Find where the given text appears and provide that cell's center as [x, y] coordinate. 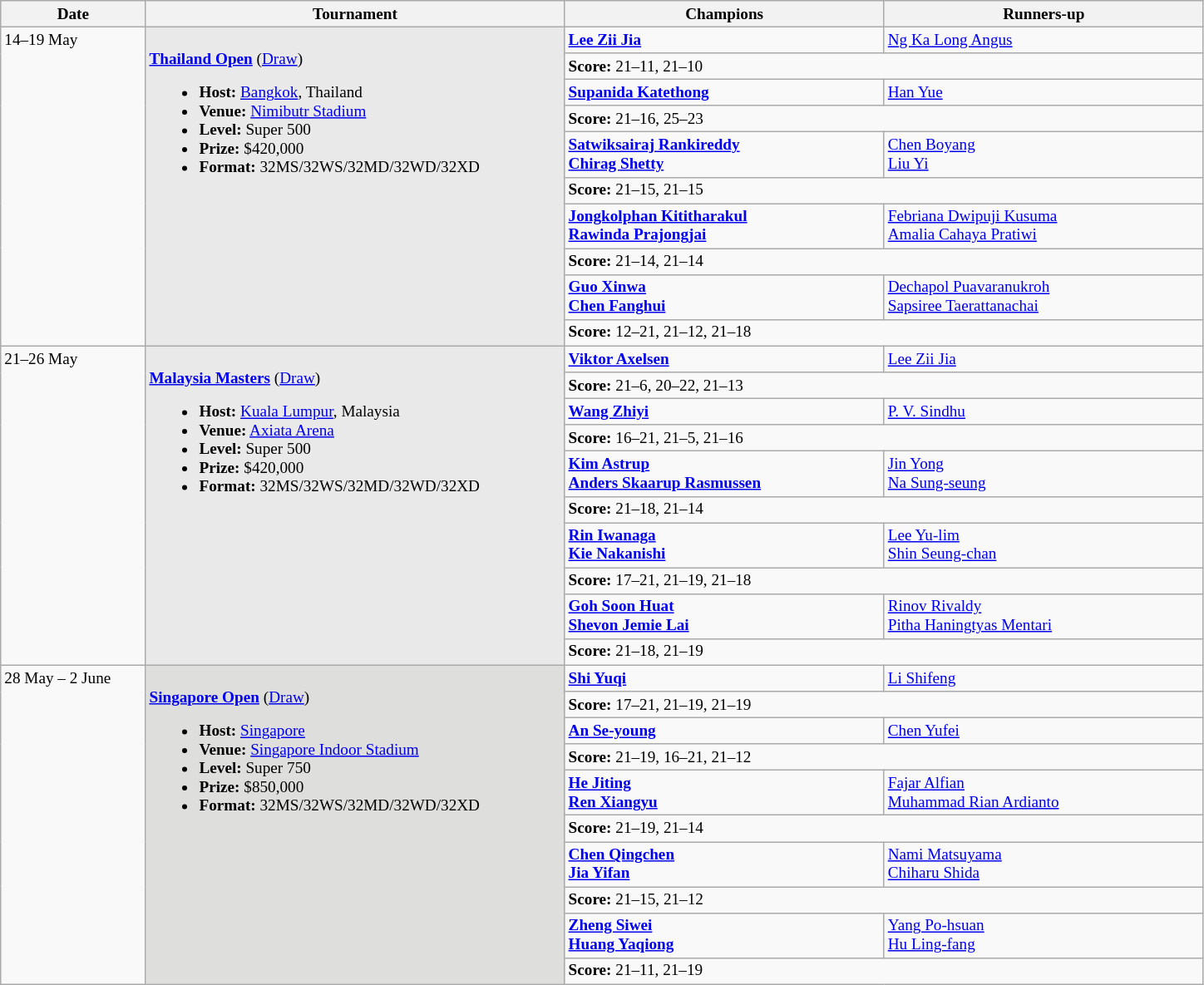
Lee Yu-lim Shin Seung-chan [1044, 544]
Guo Xinwa Chen Fanghui [724, 297]
Score: 21–15, 21–12 [884, 899]
Thailand Open (Draw)Host: Bangkok, ThailandVenue: Nimibutr StadiumLevel: Super 500Prize: $420,000Format: 32MS/32WS/32MD/32WD/32XD [355, 186]
Score: 21–18, 21–14 [884, 510]
Score: 21–11, 21–10 [884, 66]
Chen Yufei [1044, 731]
He Jiting Ren Xiangyu [724, 793]
Rin Iwanaga Kie Nakanishi [724, 544]
Score: 17–21, 21–19, 21–18 [884, 581]
Date [73, 14]
Shi Yuqi [724, 678]
28 May – 2 June [73, 825]
Han Yue [1044, 92]
Score: 21–11, 21–19 [884, 971]
Li Shifeng [1044, 678]
P. V. Sindhu [1044, 411]
Yang Po-hsuan Hu Ling-fang [1044, 935]
Kim Astrup Anders Skaarup Rasmussen [724, 474]
Champions [724, 14]
Rinov Rivaldy Pitha Haningtyas Mentari [1044, 616]
Chen Qingchen Jia Yifan [724, 864]
Score: 21–18, 21–19 [884, 652]
Singapore Open (Draw)Host: SingaporeVenue: Singapore Indoor StadiumLevel: Super 750Prize: $850,000Format: 32MS/32WS/32MD/32WD/32XD [355, 825]
Score: 21–19, 16–21, 21–12 [884, 757]
Wang Zhiyi [724, 411]
Febriana Dwipuji Kusuma Amalia Cahaya Pratiwi [1044, 226]
Score: 17–21, 21–19, 21–19 [884, 705]
Fajar Alfian Muhammad Rian Ardianto [1044, 793]
Satwiksairaj Rankireddy Chirag Shetty [724, 155]
Score: 21–14, 21–14 [884, 262]
21–26 May [73, 505]
Score: 21–15, 21–15 [884, 190]
Goh Soon Huat Shevon Jemie Lai [724, 616]
Ng Ka Long Angus [1044, 40]
Score: 21–16, 25–23 [884, 119]
Tournament [355, 14]
Supanida Katethong [724, 92]
Zheng Siwei Huang Yaqiong [724, 935]
An Se-young [724, 731]
Score: 12–21, 21–12, 21–18 [884, 332]
Jongkolphan Kititharakul Rawinda Prajongjai [724, 226]
Score: 16–21, 21–5, 21–16 [884, 438]
Score: 21–6, 20–22, 21–13 [884, 386]
Runners-up [1044, 14]
Score: 21–19, 21–14 [884, 829]
Jin Yong Na Sung-seung [1044, 474]
Dechapol Puavaranukroh Sapsiree Taerattanachai [1044, 297]
Viktor Axelsen [724, 359]
Chen Boyang Liu Yi [1044, 155]
Nami Matsuyama Chiharu Shida [1044, 864]
14–19 May [73, 186]
Malaysia Masters (Draw)Host: Kuala Lumpur, MalaysiaVenue: Axiata ArenaLevel: Super 500Prize: $420,000Format: 32MS/32WS/32MD/32WD/32XD [355, 505]
